Output the [x, y] coordinate of the center of the cell containing the given text.  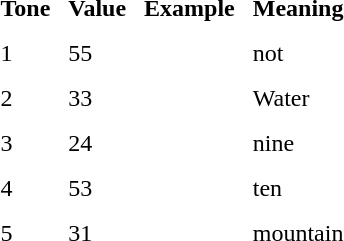
33 [98, 98]
55 [98, 53]
53 [98, 188]
24 [98, 143]
